Extract the (X, Y) coordinate from the center of the cell holding the provided text.  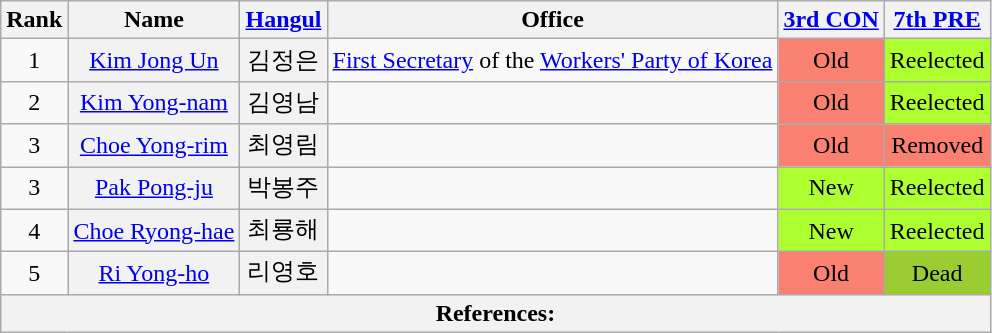
Office (552, 20)
Kim Jong Un (154, 60)
Hangul (284, 20)
최룡해 (284, 230)
Dead (937, 274)
1 (34, 60)
4 (34, 230)
김정은 (284, 60)
박봉주 (284, 188)
2 (34, 102)
Choe Yong-rim (154, 146)
Choe Ryong-hae (154, 230)
Kim Yong-nam (154, 102)
리영호 (284, 274)
최영림 (284, 146)
Name (154, 20)
First Secretary of the Workers' Party of Korea (552, 60)
Removed (937, 146)
Rank (34, 20)
5 (34, 274)
3rd CON (831, 20)
Pak Pong-ju (154, 188)
김영남 (284, 102)
Ri Yong-ho (154, 274)
References: (496, 313)
7th PRE (937, 20)
